Scan for the cell matching the given text and deliver its [X, Y] coordinate at center. 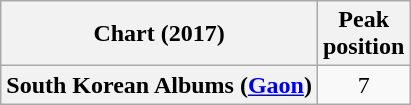
7 [363, 85]
Chart (2017) [160, 34]
South Korean Albums (Gaon) [160, 85]
Peakposition [363, 34]
